Return the (X, Y) coordinate for the center point of the cell that contains the specified text.  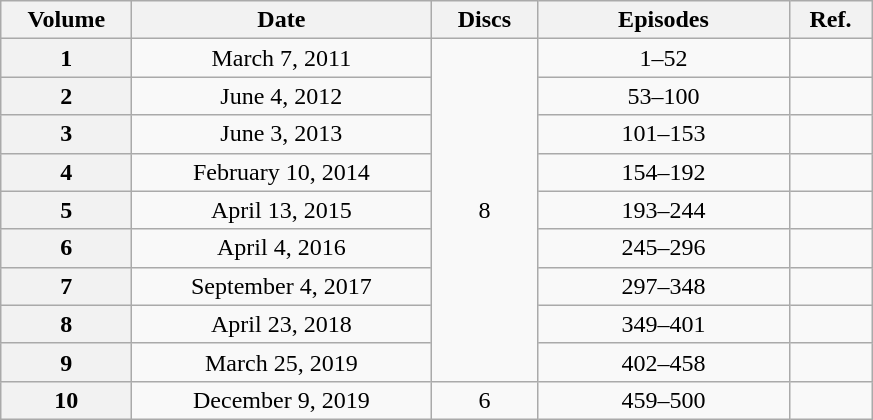
349–401 (664, 324)
Episodes (664, 20)
1–52 (664, 58)
Ref. (830, 20)
February 10, 2014 (282, 172)
June 3, 2013 (282, 134)
9 (66, 362)
April 13, 2015 (282, 210)
154–192 (664, 172)
April 23, 2018 (282, 324)
Volume (66, 20)
53–100 (664, 96)
June 4, 2012 (282, 96)
459–500 (664, 400)
7 (66, 286)
2 (66, 96)
10 (66, 400)
101–153 (664, 134)
September 4, 2017 (282, 286)
3 (66, 134)
4 (66, 172)
402–458 (664, 362)
Discs (484, 20)
March 25, 2019 (282, 362)
1 (66, 58)
March 7, 2011 (282, 58)
December 9, 2019 (282, 400)
5 (66, 210)
Date (282, 20)
April 4, 2016 (282, 248)
193–244 (664, 210)
245–296 (664, 248)
297–348 (664, 286)
